Capture the cell that displays the provided text and extract its [x, y] central coordinate. 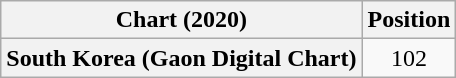
102 [409, 58]
Position [409, 20]
Chart (2020) [182, 20]
South Korea (Gaon Digital Chart) [182, 58]
